Scan for the cell matching the given text and deliver its [x, y] coordinate at center. 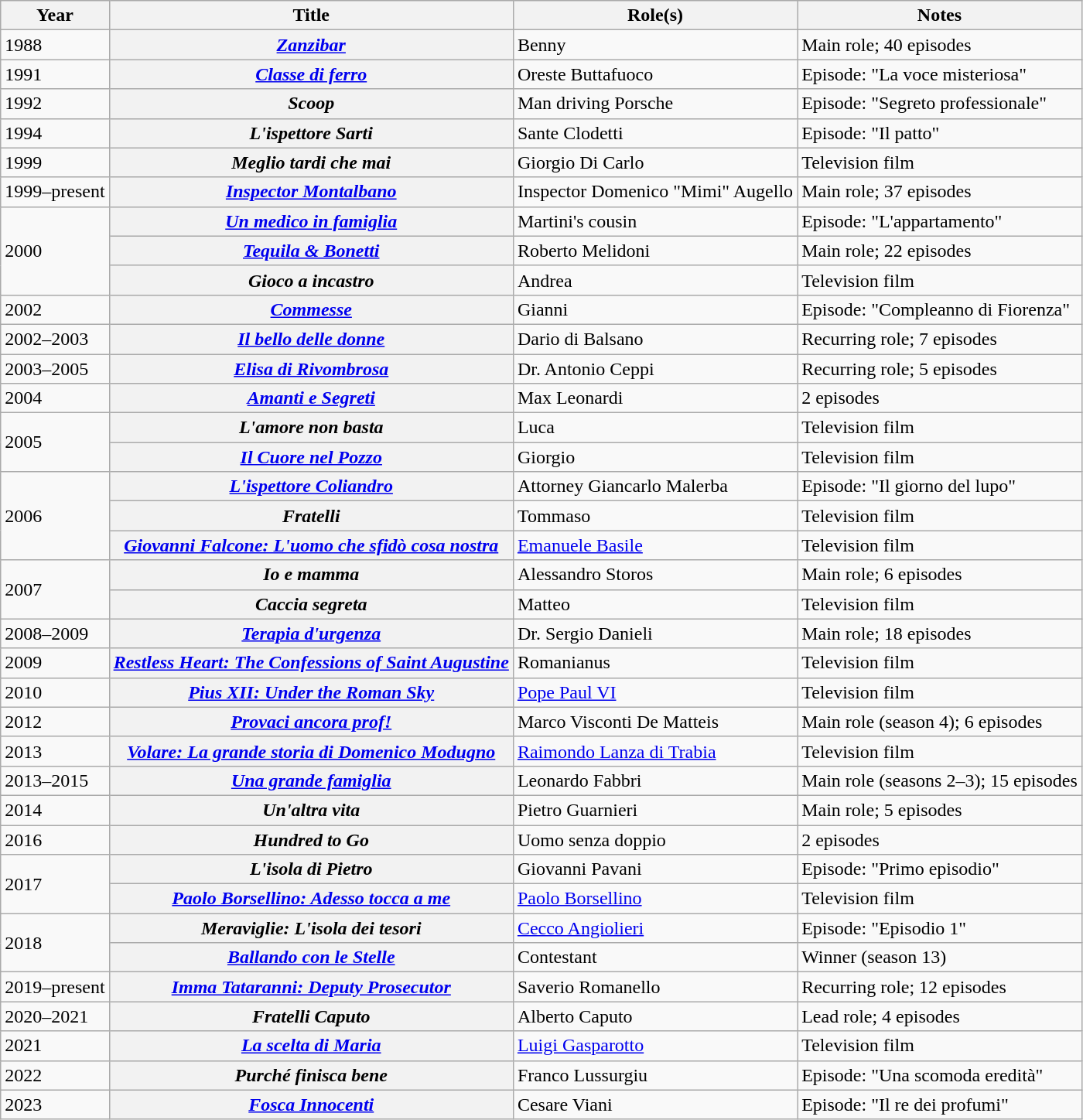
Episode: "Il patto" [940, 133]
Man driving Porsche [654, 104]
2021 [55, 1046]
Main role; 22 episodes [940, 251]
Attorney Giancarlo Malerba [654, 487]
Episode: "L'appartamento" [940, 221]
Pope Paul VI [654, 692]
2018 [55, 943]
Volare: La grande storia di Domenico Modugno [311, 751]
Tequila & Bonetti [311, 251]
Paolo Borsellino: Adesso tocca a me [311, 899]
Giovanni Falcone: L'uomo che sfidò cosa nostra [311, 545]
Episode: "Il re dei profumi" [940, 1105]
Pius XII: Under the Roman Sky [311, 692]
Lead role; 4 episodes [940, 1016]
Winner (season 13) [940, 958]
Cecco Angiolieri [654, 928]
Alessandro Storos [654, 575]
Giorgio Di Carlo [654, 162]
Ballando con le Stelle [311, 958]
Paolo Borsellino [654, 899]
Giorgio [654, 457]
2005 [55, 442]
Recurring role; 5 episodes [940, 369]
Caccia segreta [311, 604]
Gioco a incastro [311, 280]
Inspector Montalbano [311, 192]
2008–2009 [55, 633]
2003–2005 [55, 369]
Franco Lussurgiu [654, 1075]
2009 [55, 663]
Emanuele Basile [654, 545]
Inspector Domenico "Mimi" Augello [654, 192]
2017 [55, 884]
Pietro Guarnieri [654, 810]
2010 [55, 692]
Main role; 40 episodes [940, 45]
Title [311, 15]
2002 [55, 309]
Recurring role; 12 episodes [940, 987]
Episode: "Una scomoda eredità" [940, 1075]
Role(s) [654, 15]
2013–2015 [55, 780]
Leonardo Fabbri [654, 780]
Commesse [311, 309]
Contestant [654, 958]
L'amore non basta [311, 428]
Benny [654, 45]
Oreste Buttafuoco [654, 74]
2006 [55, 516]
2013 [55, 751]
L'isola di Pietro [311, 869]
2002–2003 [55, 339]
Main role; 6 episodes [940, 575]
Episode: "Episodio 1" [940, 928]
Raimondo Lanza di Trabia [654, 751]
Un medico in famiglia [311, 221]
Episode: "Compleanno di Fiorenza" [940, 309]
1988 [55, 45]
2020–2021 [55, 1016]
Purché finisca bene [311, 1075]
1992 [55, 104]
Fosca Innocenti [311, 1105]
Tommaso [654, 516]
Hundred to Go [311, 839]
Main role; 5 episodes [940, 810]
2000 [55, 251]
Una grande famiglia [311, 780]
Main role (season 4); 6 episodes [940, 722]
Luigi Gasparotto [654, 1046]
1999 [55, 162]
Romanianus [654, 663]
Dr. Sergio Danieli [654, 633]
Year [55, 15]
Uomo senza doppio [654, 839]
2023 [55, 1105]
Il Cuore nel Pozzo [311, 457]
Cesare Viani [654, 1105]
Meglio tardi che mai [311, 162]
Main role (seasons 2–3); 15 episodes [940, 780]
Zanzibar [311, 45]
Marco Visconti De Matteis [654, 722]
Episode: "Il giorno del lupo" [940, 487]
Terapia d'urgenza [311, 633]
1994 [55, 133]
2014 [55, 810]
Elisa di Rivombrosa [311, 369]
Episode: "La voce misteriosa" [940, 74]
Fratelli Caputo [311, 1016]
Episode: "Segreto professionale" [940, 104]
Andrea [654, 280]
Io e mamma [311, 575]
Alberto Caputo [654, 1016]
Giovanni Pavani [654, 869]
Gianni [654, 309]
Main role; 18 episodes [940, 633]
Sante Clodetti [654, 133]
2004 [55, 398]
Max Leonardi [654, 398]
L'ispettore Coliandro [311, 487]
Classe di ferro [311, 74]
Martini's cousin [654, 221]
Matteo [654, 604]
2022 [55, 1075]
Un'altra vita [311, 810]
Notes [940, 15]
Saverio Romanello [654, 987]
1991 [55, 74]
Amanti e Segreti [311, 398]
L'ispettore Sarti [311, 133]
Episode: "Primo episodio" [940, 869]
Imma Tataranni: Deputy Prosecutor [311, 987]
2007 [55, 589]
Scoop [311, 104]
La scelta di Maria [311, 1046]
2016 [55, 839]
Fratelli [311, 516]
Dario di Balsano [654, 339]
1999–present [55, 192]
2012 [55, 722]
Meraviglie: L'isola dei tesori [311, 928]
Dr. Antonio Ceppi [654, 369]
Provaci ancora prof! [311, 722]
Luca [654, 428]
Il bello delle donne [311, 339]
Restless Heart: The Confessions of Saint Augustine [311, 663]
Recurring role; 7 episodes [940, 339]
Roberto Melidoni [654, 251]
2019–present [55, 987]
Main role; 37 episodes [940, 192]
